Detect which cell encompasses the target text, then output its [X, Y] center coordinate. 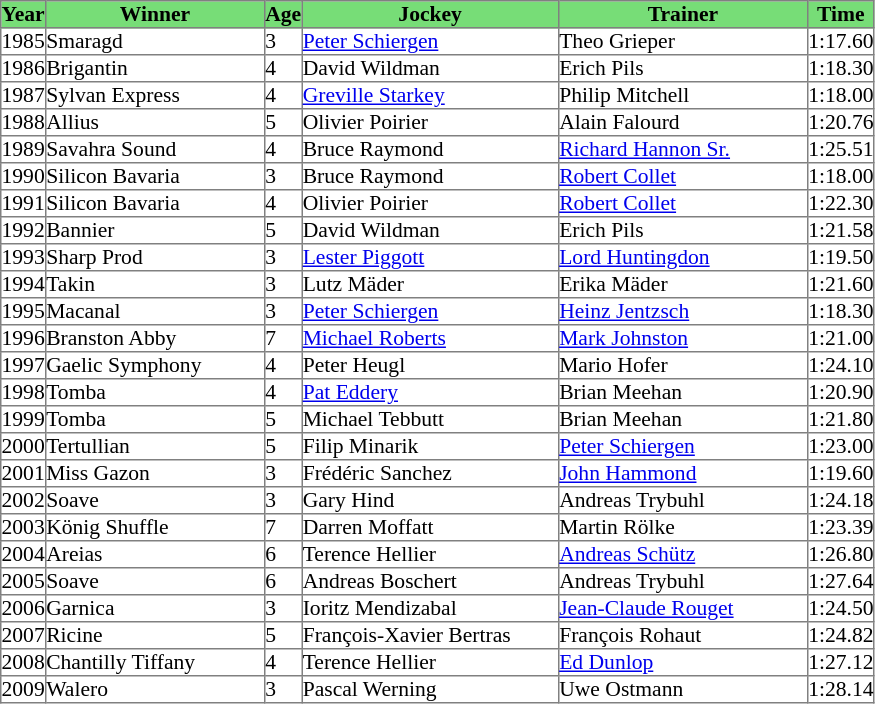
Age [282, 14]
Branston Abby [154, 338]
2000 [24, 446]
1:19.60 [840, 474]
1:23.00 [840, 446]
1988 [24, 122]
2003 [24, 528]
Smaragd [154, 42]
1:24.10 [840, 366]
Pascal Werning [430, 690]
Theo Grieper [682, 42]
Takin [154, 284]
1996 [24, 338]
Mark Johnston [682, 338]
1:24.50 [840, 608]
Richard Hannon Sr. [682, 150]
1:27.12 [840, 662]
1:21.80 [840, 420]
2006 [24, 608]
Uwe Ostmann [682, 690]
1:20.90 [840, 392]
1990 [24, 176]
1:25.51 [840, 150]
2007 [24, 636]
1989 [24, 150]
1986 [24, 68]
Bannier [154, 230]
Andreas Schütz [682, 554]
2001 [24, 474]
Miss Gazon [154, 474]
1987 [24, 96]
Erika Mäder [682, 284]
Walero [154, 690]
Ricine [154, 636]
Greville Starkey [430, 96]
Sharp Prod [154, 258]
1991 [24, 204]
König Shuffle [154, 528]
Jean-Claude Rouget [682, 608]
1:21.58 [840, 230]
Lord Huntingdon [682, 258]
2009 [24, 690]
1994 [24, 284]
1:26.80 [840, 554]
Ed Dunlop [682, 662]
Macanal [154, 312]
2008 [24, 662]
François Rohaut [682, 636]
1:24.18 [840, 500]
Gary Hind [430, 500]
1:23.39 [840, 528]
2005 [24, 582]
1997 [24, 366]
Michael Tebbutt [430, 420]
Michael Roberts [430, 338]
Andreas Boschert [430, 582]
Philip Mitchell [682, 96]
Tertullian [154, 446]
Gaelic Symphony [154, 366]
Brigantin [154, 68]
Ioritz Mendizabal [430, 608]
John Hammond [682, 474]
Heinz Jentzsch [682, 312]
Year [24, 14]
Garnica [154, 608]
1985 [24, 42]
Mario Hofer [682, 366]
Filip Minarik [430, 446]
1:21.60 [840, 284]
Frédéric Sanchez [430, 474]
1:28.14 [840, 690]
Trainer [682, 14]
1993 [24, 258]
Jockey [430, 14]
1998 [24, 392]
1992 [24, 230]
Winner [154, 14]
1:17.60 [840, 42]
François-Xavier Bertras [430, 636]
2004 [24, 554]
2002 [24, 500]
Martin Rölke [682, 528]
Darren Moffatt [430, 528]
1999 [24, 420]
1:22.30 [840, 204]
Pat Eddery [430, 392]
1995 [24, 312]
Savahra Sound [154, 150]
Lester Piggott [430, 258]
Areias [154, 554]
Time [840, 14]
1:21.00 [840, 338]
Lutz Mäder [430, 284]
1:19.50 [840, 258]
Alain Falourd [682, 122]
1:24.82 [840, 636]
Allius [154, 122]
Chantilly Tiffany [154, 662]
1:20.76 [840, 122]
Sylvan Express [154, 96]
Peter Heugl [430, 366]
1:27.64 [840, 582]
